Provide the [X, Y] coordinate of the cell's center where the given text is located.  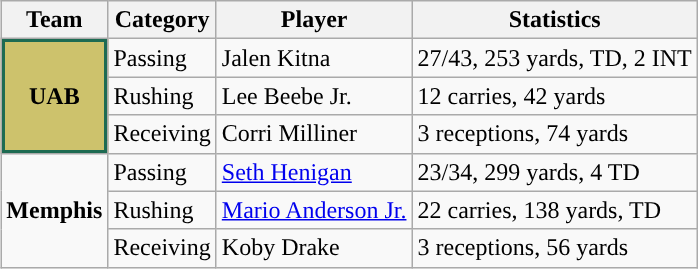
UAB [54, 96]
Koby Drake [314, 248]
23/34, 299 yards, 4 TD [554, 172]
Category [162, 20]
Team [54, 20]
3 receptions, 74 yards [554, 134]
Corri Milliner [314, 134]
3 receptions, 56 yards [554, 248]
Statistics [554, 20]
Seth Henigan [314, 172]
22 carries, 138 yards, TD [554, 210]
Memphis [54, 210]
Mario Anderson Jr. [314, 210]
Jalen Kitna [314, 58]
27/43, 253 yards, TD, 2 INT [554, 58]
Player [314, 20]
12 carries, 42 yards [554, 96]
Lee Beebe Jr. [314, 96]
